Find where the given text appears and provide that cell's center as (x, y) coordinate. 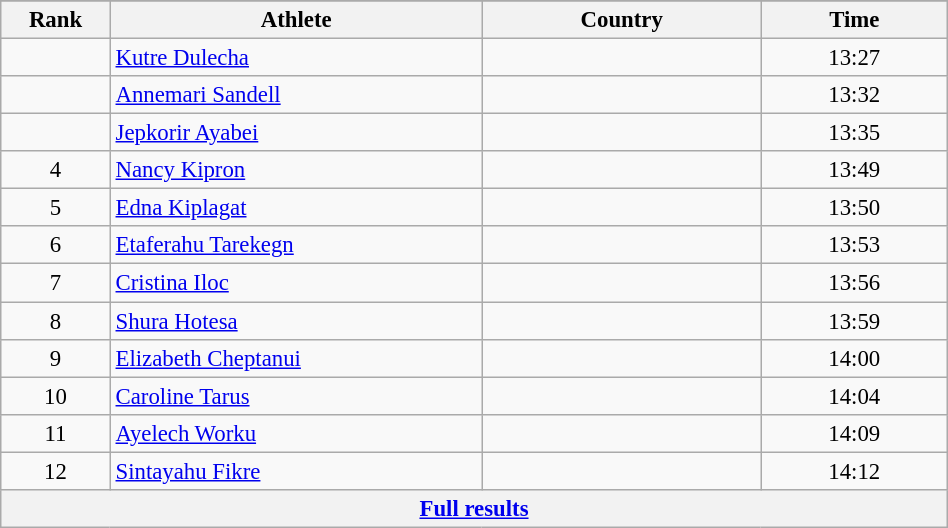
Rank (56, 20)
Ayelech Worku (296, 433)
Sintayahu Fikre (296, 471)
7 (56, 283)
13:50 (854, 208)
Edna Kiplagat (296, 208)
Nancy Kipron (296, 170)
13:27 (854, 58)
Annemari Sandell (296, 95)
Time (854, 20)
Country (622, 20)
Elizabeth Cheptanui (296, 358)
Caroline Tarus (296, 396)
14:00 (854, 358)
13:35 (854, 133)
13:53 (854, 245)
Full results (474, 509)
Jepkorir Ayabei (296, 133)
12 (56, 471)
11 (56, 433)
14:04 (854, 396)
Cristina Iloc (296, 283)
4 (56, 170)
13:56 (854, 283)
10 (56, 396)
14:09 (854, 433)
5 (56, 208)
14:12 (854, 471)
Etaferahu Tarekegn (296, 245)
8 (56, 321)
13:32 (854, 95)
13:59 (854, 321)
13:49 (854, 170)
Kutre Dulecha (296, 58)
Athlete (296, 20)
6 (56, 245)
9 (56, 358)
Shura Hotesa (296, 321)
